Capture the cell that displays the provided text and extract its (X, Y) central coordinate. 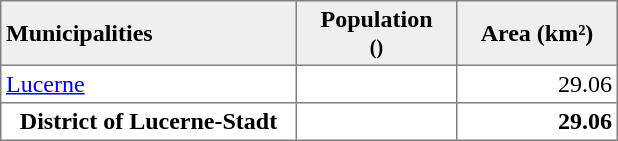
Population () (376, 33)
Municipalities (149, 33)
Lucerne (149, 84)
District of Lucerne-Stadt (149, 122)
Area (km²) (537, 33)
